Detect which cell encompasses the target text, then output its (X, Y) center coordinate. 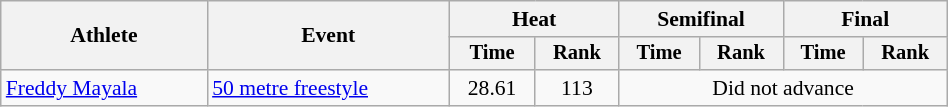
50 metre freestyle (328, 88)
28.61 (492, 88)
Final (865, 19)
Did not advance (783, 88)
Heat (534, 19)
Freddy Mayala (104, 88)
Semifinal (701, 19)
113 (577, 88)
Athlete (104, 36)
Event (328, 36)
